Return the (x, y) coordinate for the center point of the cell that contains the specified text.  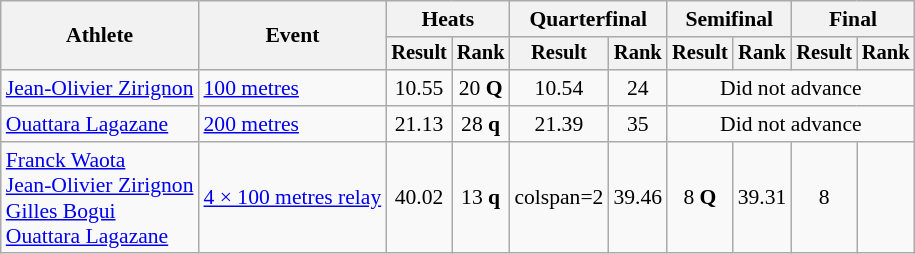
Athlete (100, 36)
40.02 (419, 198)
Quarterfinal (588, 19)
21.39 (558, 124)
Ouattara Lagazane (100, 124)
4 × 100 metres relay (293, 198)
100 metres (293, 88)
8 (824, 198)
colspan=2 (558, 198)
24 (638, 88)
21.13 (419, 124)
Semifinal (729, 19)
35 (638, 124)
Franck WaotaJean-Olivier ZirignonGilles BoguiOuattara Lagazane (100, 198)
8 Q (700, 198)
200 metres (293, 124)
Heats (448, 19)
Event (293, 36)
10.55 (419, 88)
20 Q (481, 88)
28 q (481, 124)
Jean-Olivier Zirignon (100, 88)
39.46 (638, 198)
10.54 (558, 88)
13 q (481, 198)
39.31 (762, 198)
Final (852, 19)
